Detect which cell encompasses the target text, then output its (X, Y) center coordinate. 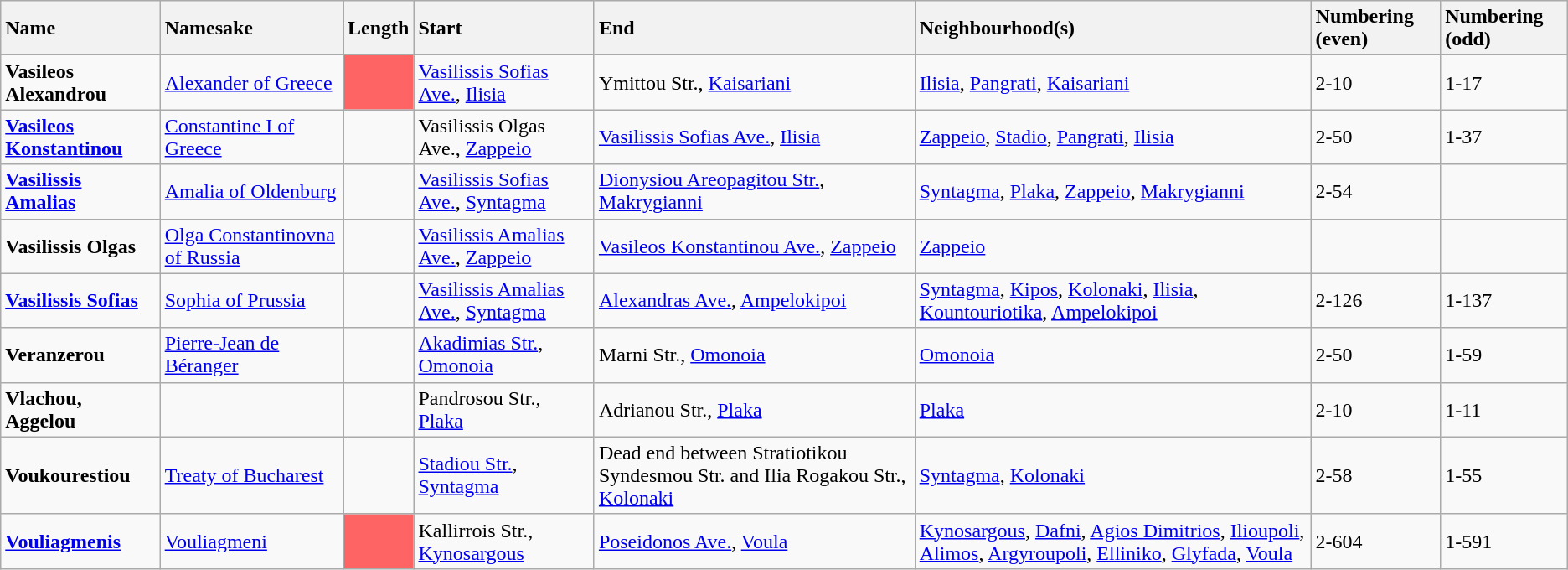
Vasilissis Olgas Ave., Zappeio (504, 137)
Syntagma, Kipos, Kolonaki, Ilisia, Kountouriotika, Ampelokipoi (1112, 300)
Ilisia, Pangrati, Kaisariani (1112, 82)
Zappeio (1112, 246)
2-58 (1375, 475)
Vasileos Alexandrou (80, 82)
1-17 (1504, 82)
Alexander of Greece (251, 82)
Poseidonos Ave., Voula (754, 541)
Syntagma, Kolonaki (1112, 475)
1-591 (1504, 541)
Vasilissis Sofias Ave., Syntagma (504, 191)
Start (504, 28)
Vasilissis Sofias (80, 300)
Pandrosou Str., Plaka (504, 409)
Kynosargous, Dafni, Agios Dimitrios, Ilioupoli, Alimos, Argyroupoli, Elliniko, Glyfada, Voula (1112, 541)
1-37 (1504, 137)
Vlachou, Aggelou (80, 409)
Akadimias Str., Omonoia (504, 355)
Olga Constantinovna of Russia (251, 246)
Dead end between Stratiotikou Syndesmou Str. and Ilia Rogakou Str., Kolonaki (754, 475)
Stadiou Str., Syntagma (504, 475)
Numbering (odd) (1504, 28)
Vasilissis Olgas (80, 246)
Constantine I of Greece (251, 137)
1-59 (1504, 355)
Marni Str., Omonoia (754, 355)
End (754, 28)
Namesake (251, 28)
Vouliagmeni (251, 541)
2-54 (1375, 191)
Kallirrois Str., Kynosargous (504, 541)
Vouliagmenis (80, 541)
Voukourestiou (80, 475)
Pierre-Jean de Béranger (251, 355)
Name (80, 28)
Veranzerou (80, 355)
Alexandras Ave., Ampelokipoi (754, 300)
1-137 (1504, 300)
Amalia of Oldenburg (251, 191)
2-126 (1375, 300)
Plaka (1112, 409)
2-604 (1375, 541)
Vasileos Konstantinou Ave., Zappeio (754, 246)
Dionysiou Areopagitou Str., Makrygianni (754, 191)
Neighbourhood(s) (1112, 28)
1-55 (1504, 475)
1-11 (1504, 409)
Omonoia (1112, 355)
Ymittou Str., Kaisariani (754, 82)
Syntagma, Plaka, Zappeio, Makrygianni (1112, 191)
Vasilissis Amalias Ave., Syntagma (504, 300)
Vasilissis Amalias (80, 191)
Zappeio, Stadio, Pangrati, Ilisia (1112, 137)
Treaty of Bucharest (251, 475)
Adrianou Str., Plaka (754, 409)
Vasilissis Amalias Ave., Zappeio (504, 246)
Vasileos Konstantinou (80, 137)
Length (379, 28)
Sophia of Prussia (251, 300)
Numbering (even) (1375, 28)
